Locate the cell with the specified text and output its (X, Y) center coordinate. 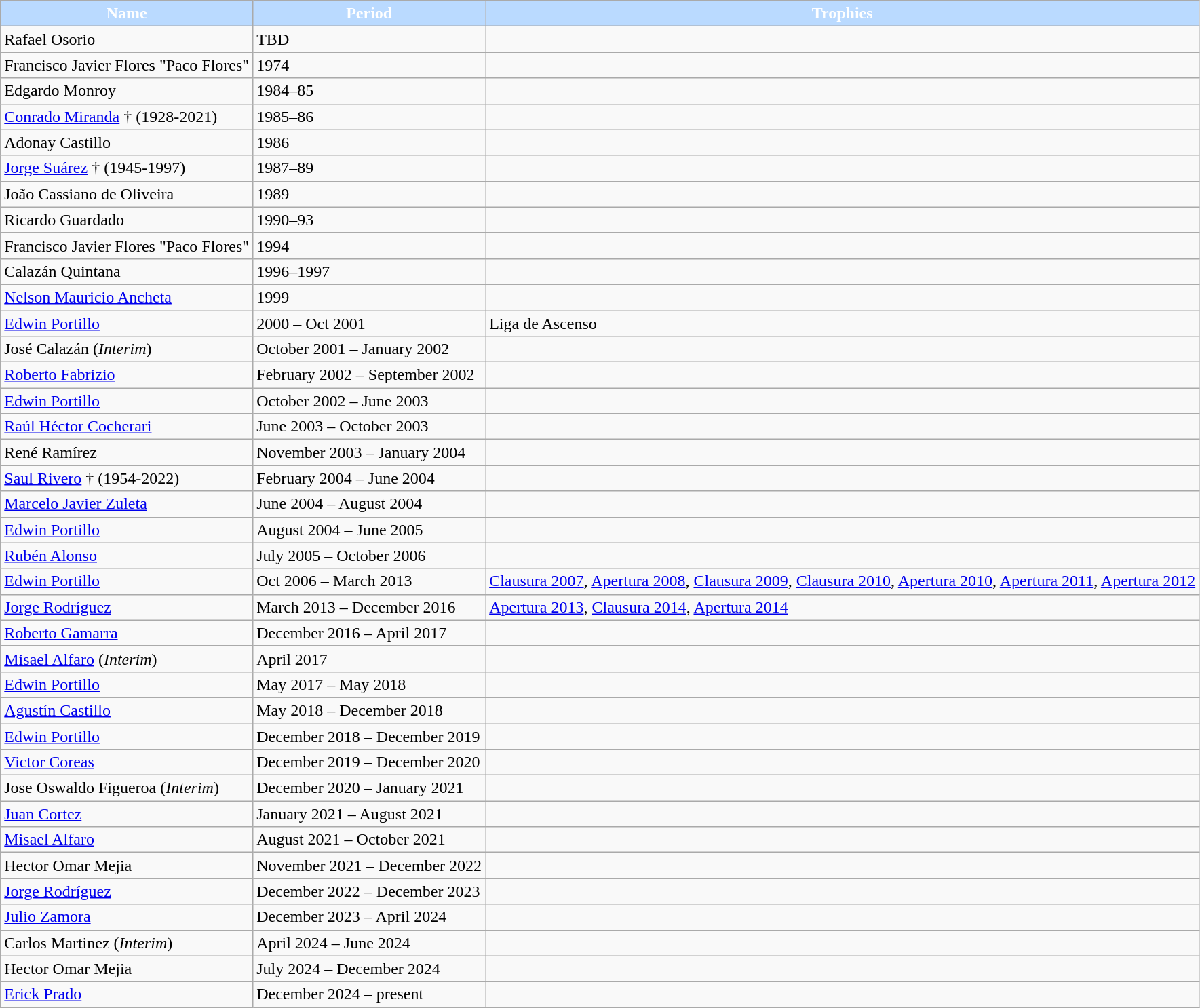
2000 – Oct 2001 (369, 324)
1985–86 (369, 117)
Juan Cortez (127, 814)
December 2019 – December 2020 (369, 762)
December 2024 – present (369, 994)
Jose Oswaldo Figueroa (Interim) (127, 788)
1989 (369, 194)
March 2013 – December 2016 (369, 607)
June 2003 – October 2003 (369, 427)
1990–93 (369, 220)
February 2002 – September 2002 (369, 375)
November 2021 – December 2022 (369, 866)
Oct 2006 – March 2013 (369, 581)
Rafael Osorio (127, 39)
Trophies (843, 14)
1994 (369, 246)
Edgardo Monroy (127, 91)
1999 (369, 297)
Saul Rivero † (1954-2022) (127, 478)
June 2004 – August 2004 (369, 504)
José Calazán (Interim) (127, 349)
October 2002 – June 2003 (369, 401)
João Cassiano de Oliveira (127, 194)
May 2018 – December 2018 (369, 710)
December 2022 – December 2023 (369, 891)
December 2020 – January 2021 (369, 788)
Marcelo Javier Zuleta (127, 504)
October 2001 – January 2002 (369, 349)
Adonay Castillo (127, 142)
Jorge Suárez † (1945-1997) (127, 168)
December 2016 – April 2017 (369, 633)
Calazán Quintana (127, 271)
Roberto Fabrizio (127, 375)
Misael Alfaro (Interim) (127, 659)
April 2017 (369, 659)
Erick Prado (127, 994)
Roberto Gamarra (127, 633)
Victor Coreas (127, 762)
Liga de Ascenso (843, 324)
Clausura 2007, Apertura 2008, Clausura 2009, Clausura 2010, Apertura 2010, Apertura 2011, Apertura 2012 (843, 581)
TBD (369, 39)
1974 (369, 65)
February 2004 – June 2004 (369, 478)
René Ramírez (127, 452)
November 2003 – January 2004 (369, 452)
Period (369, 14)
December 2018 – December 2019 (369, 736)
Agustín Castillo (127, 710)
May 2017 – May 2018 (369, 684)
Nelson Mauricio Ancheta (127, 297)
Misael Alfaro (127, 840)
1987–89 (369, 168)
1986 (369, 142)
Apertura 2013, Clausura 2014, Apertura 2014 (843, 607)
Name (127, 14)
April 2024 – June 2024 (369, 943)
December 2023 – April 2024 (369, 917)
1996–1997 (369, 271)
1984–85 (369, 91)
July 2024 – December 2024 (369, 969)
Conrado Miranda † (1928-2021) (127, 117)
August 2004 – June 2005 (369, 530)
July 2005 – October 2006 (369, 556)
January 2021 – August 2021 (369, 814)
Raúl Héctor Cocherari (127, 427)
August 2021 – October 2021 (369, 840)
Carlos Martinez (Interim) (127, 943)
Julio Zamora (127, 917)
Ricardo Guardado (127, 220)
Rubén Alonso (127, 556)
